From the cell containing the given text, extract its center point as [X, Y] coordinate. 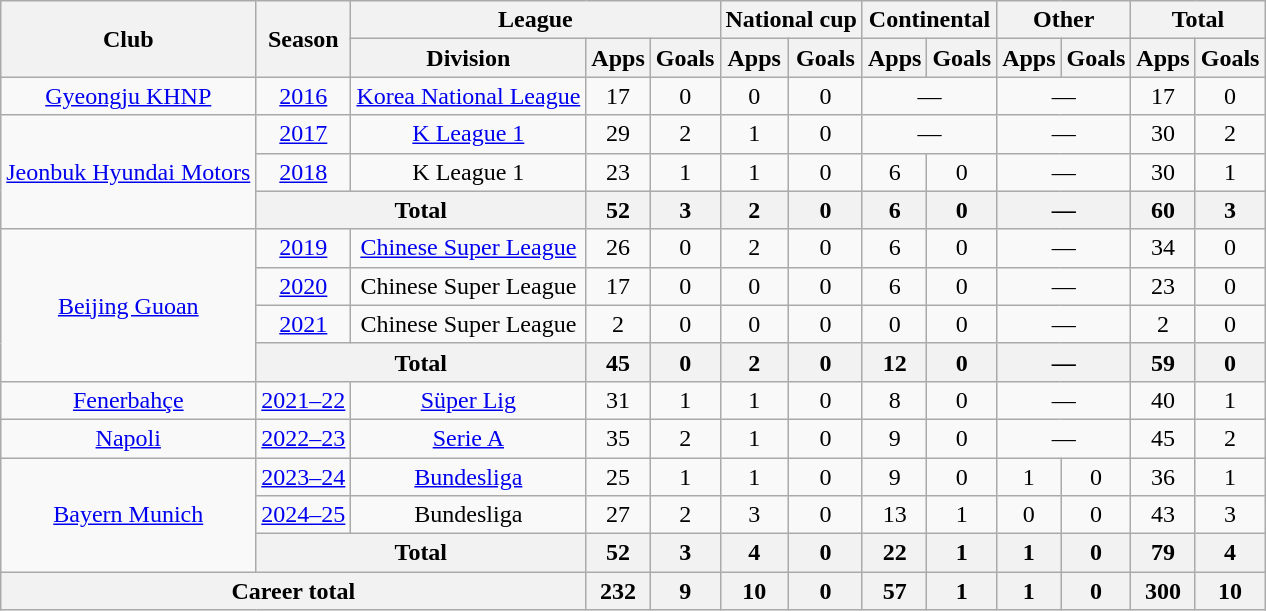
2016 [304, 96]
Gyeongju KHNP [128, 96]
43 [1163, 515]
13 [894, 515]
2020 [304, 286]
27 [618, 515]
Korea National League [468, 96]
2024–25 [304, 515]
National cup [791, 20]
2022–23 [304, 438]
2017 [304, 134]
Continental [929, 20]
Jeonbuk Hyundai Motors [128, 172]
2023–24 [304, 477]
Other [1064, 20]
Division [468, 58]
59 [1163, 362]
League [536, 20]
Season [304, 39]
12 [894, 362]
Süper Lig [468, 400]
60 [1163, 210]
8 [894, 400]
29 [618, 134]
22 [894, 553]
35 [618, 438]
232 [618, 591]
26 [618, 248]
2021–22 [304, 400]
Serie A [468, 438]
36 [1163, 477]
34 [1163, 248]
Fenerbahçe [128, 400]
Bayern Munich [128, 515]
2019 [304, 248]
79 [1163, 553]
Club [128, 39]
2018 [304, 172]
31 [618, 400]
2021 [304, 324]
Career total [294, 591]
Napoli [128, 438]
40 [1163, 400]
25 [618, 477]
Beijing Guoan [128, 305]
57 [894, 591]
300 [1163, 591]
